Search for the cell housing the specified text and yield its (x, y) center coordinate. 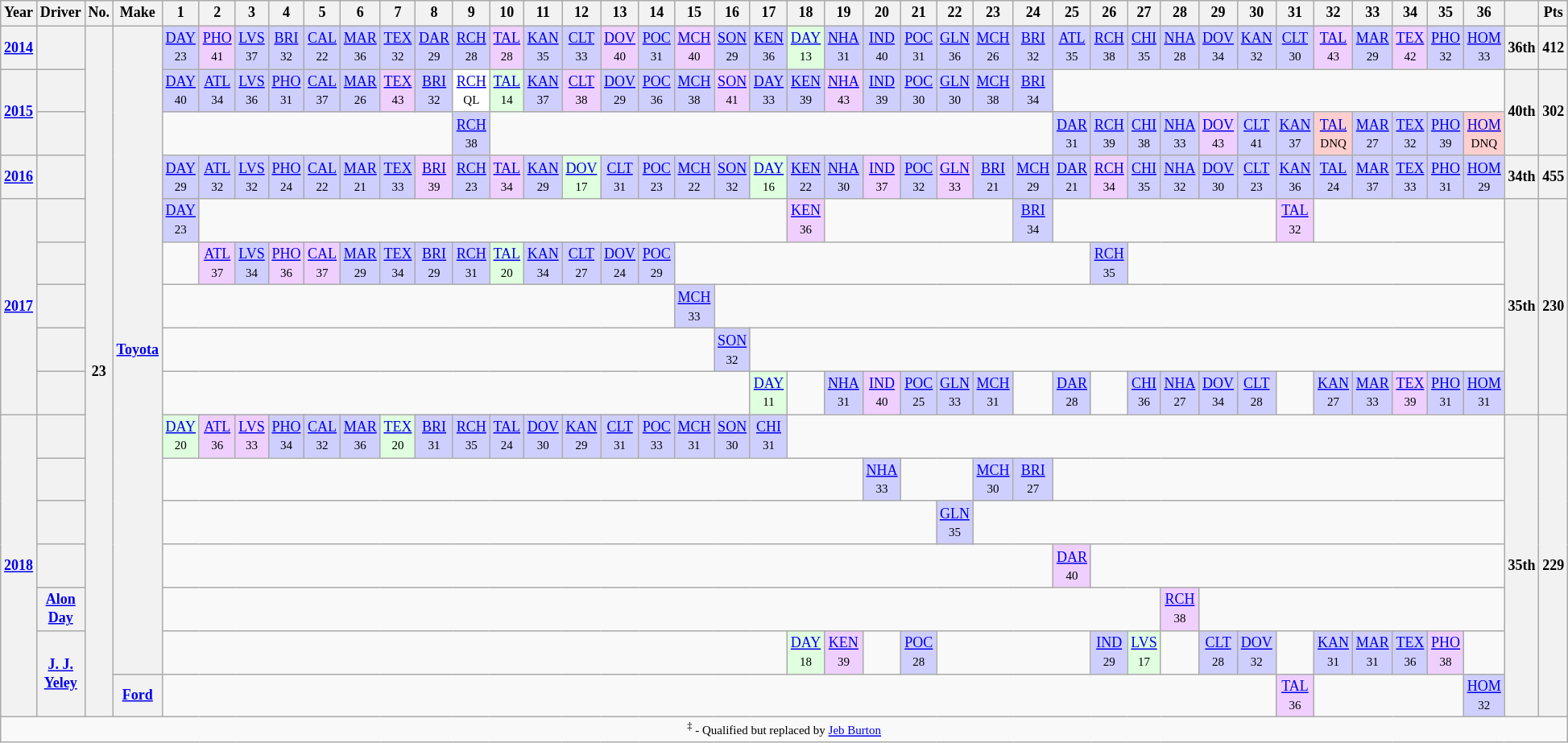
TALDNQ (1334, 134)
26 (1109, 13)
10 (507, 13)
BRI29 (435, 263)
LVS36 (251, 91)
BRI21 (993, 177)
NHA28 (1180, 47)
KAN34 (543, 263)
GLN30 (955, 91)
2018 (19, 566)
Make (137, 13)
TEX43 (398, 91)
SON29 (733, 47)
TEX34 (398, 263)
DAR21 (1073, 177)
DAY29 (180, 177)
DOV17 (581, 177)
4 (287, 13)
LVS34 (251, 263)
TAL36 (1295, 696)
RCH39 (1109, 134)
229 (1554, 566)
BRI39 (435, 177)
5 (322, 13)
RCHQL (471, 91)
36 (1483, 13)
Alon Day (60, 609)
KAN36 (1295, 177)
20 (882, 13)
412 (1554, 47)
22 (955, 13)
LVS33 (251, 436)
ATL35 (1073, 47)
TAL43 (1334, 47)
POC25 (919, 393)
7 (398, 13)
POC33 (656, 436)
40th (1522, 113)
DAY33 (768, 91)
25 (1073, 13)
RCH28 (471, 47)
2015 (19, 113)
19 (844, 13)
CLT38 (581, 91)
6 (360, 13)
12 (581, 13)
CLT41 (1256, 134)
31 (1295, 13)
TEX39 (1410, 393)
33 (1372, 13)
POC30 (919, 91)
TAL28 (507, 47)
‡ - Qualified but replaced by Jeb Burton (784, 730)
DAY16 (768, 177)
NHA43 (844, 91)
3 (251, 13)
21 (919, 13)
11 (543, 13)
DAR31 (1073, 134)
1 (180, 13)
TAL32 (1295, 221)
Year (19, 13)
NHA32 (1180, 177)
DOV24 (620, 263)
KAN35 (543, 47)
PHO38 (1446, 652)
HOM31 (1483, 393)
SON41 (733, 91)
BRI31 (435, 436)
DAR29 (435, 47)
KAN31 (1334, 652)
TEX36 (1410, 652)
ATL37 (217, 263)
Toyota (137, 349)
14 (656, 13)
MCH22 (694, 177)
HOMDNQ (1483, 134)
18 (806, 13)
230 (1554, 307)
CLT23 (1256, 177)
HOM29 (1483, 177)
No. (98, 13)
9 (471, 13)
PHO24 (287, 177)
NHA30 (844, 177)
MAR21 (360, 177)
CHI31 (768, 436)
2017 (19, 307)
HOM33 (1483, 47)
RCH31 (471, 263)
POC23 (656, 177)
PHO34 (287, 436)
455 (1554, 177)
MCH30 (993, 480)
KEN22 (806, 177)
DAY13 (806, 47)
POC32 (919, 177)
DOV32 (1256, 652)
30 (1256, 13)
CHI36 (1144, 393)
TEX42 (1410, 47)
POC29 (656, 263)
TAL20 (507, 263)
Ford (137, 696)
PHO39 (1446, 134)
PHO32 (1446, 47)
28 (1180, 13)
15 (694, 13)
DAR40 (1073, 566)
CLT33 (581, 47)
TAL34 (507, 177)
TEX20 (398, 436)
DOV29 (620, 91)
DOV43 (1218, 134)
8 (435, 13)
32 (1334, 13)
27 (1144, 13)
DAY20 (180, 436)
16 (733, 13)
SON30 (733, 436)
LVS37 (251, 47)
MAR33 (1372, 393)
IND29 (1109, 652)
DAR28 (1073, 393)
34th (1522, 177)
TAL14 (507, 91)
MAR27 (1372, 134)
CLT30 (1295, 47)
MCH29 (1033, 177)
J. J. Yeley (60, 673)
PHO36 (287, 263)
DAY40 (180, 91)
GLN35 (955, 522)
29 (1218, 13)
17 (768, 13)
2 (217, 13)
2014 (19, 47)
RCH23 (471, 177)
36th (1522, 47)
IND39 (882, 91)
KAN32 (1256, 47)
MAR37 (1372, 177)
MAR31 (1372, 652)
LVS17 (1144, 652)
Pts (1554, 13)
13 (620, 13)
LVS32 (251, 177)
MCH26 (993, 47)
ATL36 (217, 436)
POC36 (656, 91)
ATL34 (217, 91)
Driver (60, 13)
302 (1554, 113)
IND37 (882, 177)
35 (1446, 13)
2016 (19, 177)
NHA27 (1180, 393)
MCH40 (694, 47)
PHO41 (217, 47)
DOV40 (620, 47)
MAR26 (360, 91)
GLN36 (955, 47)
DAY18 (806, 652)
DAY11 (768, 393)
MCH33 (694, 307)
34 (1410, 13)
CHI38 (1144, 134)
RCH34 (1109, 177)
POC28 (919, 652)
CLT27 (581, 263)
BRI27 (1033, 480)
ATL32 (217, 177)
CAL32 (322, 436)
KAN27 (1334, 393)
HOM32 (1483, 696)
24 (1033, 13)
